Return (X, Y) of the center of cell containing provided text 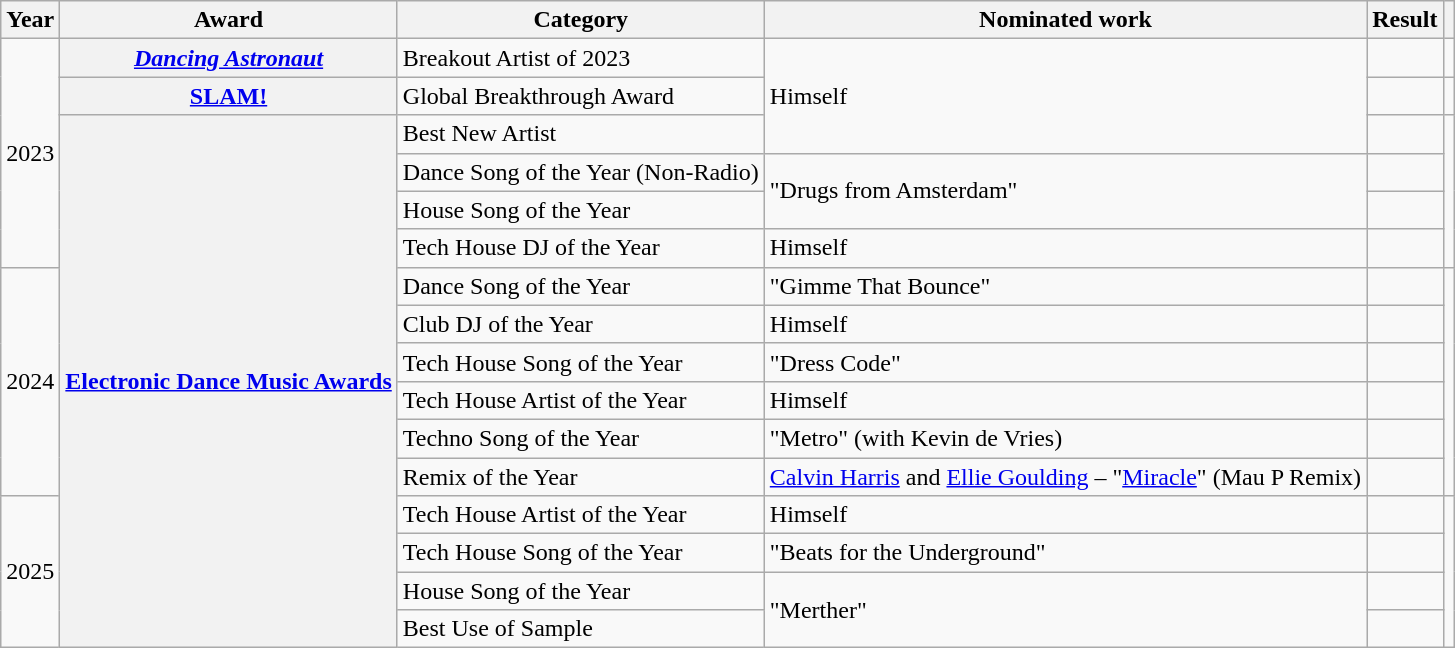
Year (30, 20)
Remix of the Year (580, 477)
Dance Song of the Year (Non-Radio) (580, 172)
"Metro" (with Kevin de Vries) (1065, 438)
"Drugs from Amsterdam" (1065, 191)
"Gimme That Bounce" (1065, 286)
Category (580, 20)
Global Breakthrough Award (580, 96)
Result (1405, 20)
Best New Artist (580, 134)
Best Use of Sample (580, 629)
2024 (30, 381)
Tech House DJ of the Year (580, 248)
Dancing Astronaut (228, 58)
Breakout Artist of 2023 (580, 58)
"Dress Code" (1065, 362)
"Merther" (1065, 610)
Dance Song of the Year (580, 286)
Techno Song of the Year (580, 438)
Calvin Harris and Ellie Goulding – "Miracle" (Mau P Remix) (1065, 477)
"Beats for the Underground" (1065, 553)
Electronic Dance Music Awards (228, 382)
Club DJ of the Year (580, 324)
2025 (30, 572)
SLAM! (228, 96)
2023 (30, 153)
Award (228, 20)
Nominated work (1065, 20)
